Detect which cell encompasses the target text, then output its (X, Y) center coordinate. 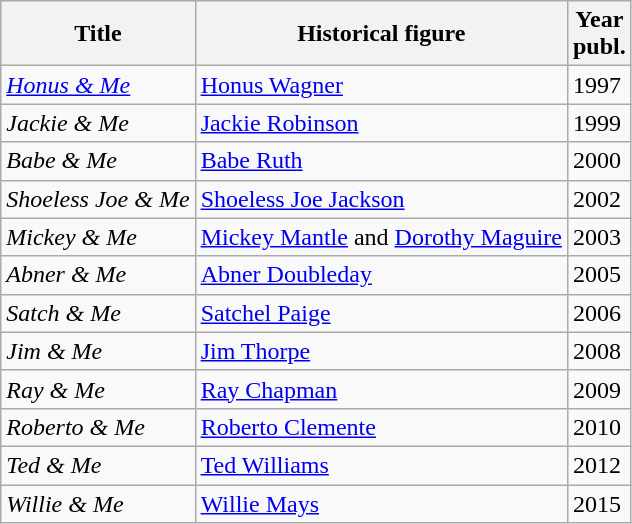
Mickey & Me (98, 237)
Jackie & Me (98, 123)
Ted Williams (381, 465)
Babe Ruth (381, 161)
2005 (599, 275)
1999 (599, 123)
Shoeless Joe & Me (98, 199)
Ted & Me (98, 465)
Honus Wagner (381, 85)
Year publ. (599, 34)
Ray Chapman (381, 389)
2000 (599, 161)
Abner Doubleday (381, 275)
2010 (599, 427)
Roberto Clemente (381, 427)
2009 (599, 389)
1997 (599, 85)
2003 (599, 237)
2008 (599, 351)
Title (98, 34)
Willie & Me (98, 503)
Ray & Me (98, 389)
Jim & Me (98, 351)
Jim Thorpe (381, 351)
Shoeless Joe Jackson (381, 199)
Satchel Paige (381, 313)
Honus & Me (98, 85)
Roberto & Me (98, 427)
2012 (599, 465)
2002 (599, 199)
Satch & Me (98, 313)
Jackie Robinson (381, 123)
Babe & Me (98, 161)
Mickey Mantle and Dorothy Maguire (381, 237)
2015 (599, 503)
Abner & Me (98, 275)
2006 (599, 313)
Willie Mays (381, 503)
Historical figure (381, 34)
